Pinpoint the cell where the given text exists, returning its (X, Y) midpoint coordinate. 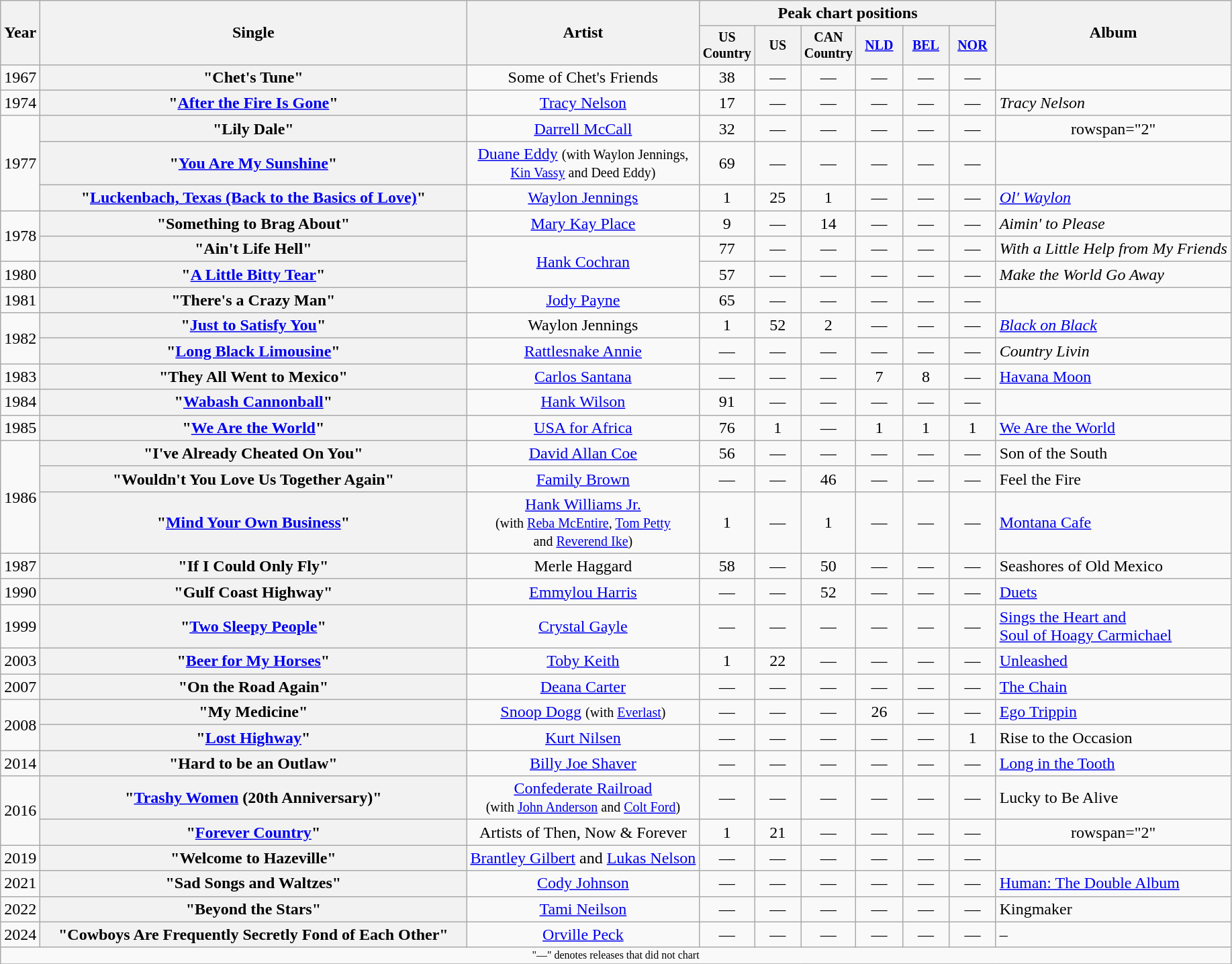
"Gulf Coast Highway" (254, 591)
Orville Peck (583, 934)
"You Are My Sunshine" (254, 162)
"Wabash Cannonball" (254, 402)
Single (254, 33)
2014 (20, 763)
2019 (20, 858)
"—" denotes releases that did not chart (616, 955)
57 (727, 275)
1981 (20, 300)
2021 (20, 883)
"Welcome to Hazeville" (254, 858)
"My Medicine" (254, 712)
Carlos Santana (583, 377)
"Forever Country" (254, 832)
– (1113, 934)
25 (777, 198)
US Country (727, 46)
Artist (583, 33)
"Cowboys Are Frequently Secretly Fond of Each Other" (254, 934)
2024 (20, 934)
1980 (20, 275)
2003 (20, 661)
14 (828, 224)
"Chet's Tune" (254, 77)
"They All Went to Mexico" (254, 377)
91 (727, 402)
Duets (1113, 591)
2007 (20, 687)
Lucky to Be Alive (1113, 798)
1999 (20, 626)
1987 (20, 566)
"We Are the World" (254, 428)
We Are the World (1113, 428)
Kurt Nilsen (583, 738)
US (777, 46)
Hank Wilson (583, 402)
21 (777, 832)
1984 (20, 402)
Aimin' to Please (1113, 224)
Peak chart positions (847, 13)
Mary Kay Place (583, 224)
Montana Cafe (1113, 522)
Long in the Tooth (1113, 763)
"Long Black Limousine" (254, 351)
17 (727, 103)
1986 (20, 497)
Human: The Double Album (1113, 883)
"Trashy Women (20th Anniversary)" (254, 798)
"Luckenbach, Texas (Back to the Basics of Love)" (254, 198)
69 (727, 162)
Rise to the Occasion (1113, 738)
"Mind Your Own Business" (254, 522)
Cody Johnson (583, 883)
"A Little Bitty Tear" (254, 275)
Rattlesnake Annie (583, 351)
Unleashed (1113, 661)
"Wouldn't You Love Us Together Again" (254, 479)
Deana Carter (583, 687)
65 (727, 300)
Duane Eddy (with Waylon Jennings, Kin Vassy and Deed Eddy) (583, 162)
"Something to Brag About" (254, 224)
22 (777, 661)
9 (727, 224)
"On the Road Again" (254, 687)
50 (828, 566)
Hank Williams Jr.(with Reba McEntire, Tom Pettyand Reverend Ike) (583, 522)
Confederate Railroad(with John Anderson and Colt Ford) (583, 798)
1967 (20, 77)
"Ain't Life Hell" (254, 249)
Year (20, 33)
NLD (880, 46)
Tami Neilson (583, 909)
Son of the South (1113, 453)
Seashores of Old Mexico (1113, 566)
Snoop Dogg (with Everlast) (583, 712)
"Sad Songs and Waltzes" (254, 883)
26 (880, 712)
Family Brown (583, 479)
"Lost Highway" (254, 738)
David Allan Coe (583, 453)
2 (828, 326)
Make the World Go Away (1113, 275)
"If I Could Only Fly" (254, 566)
1990 (20, 591)
Emmylou Harris (583, 591)
2022 (20, 909)
Darrell McCall (583, 128)
56 (727, 453)
1985 (20, 428)
USA for Africa (583, 428)
Ol' Waylon (1113, 198)
Some of Chet's Friends (583, 77)
Ego Trippin (1113, 712)
77 (727, 249)
"There's a Crazy Man" (254, 300)
46 (828, 479)
Crystal Gayle (583, 626)
Kingmaker (1113, 909)
"Beyond the Stars" (254, 909)
Sings the Heart andSoul of Hoagy Carmichael (1113, 626)
Feel the Fire (1113, 479)
1983 (20, 377)
1978 (20, 236)
"I've Already Cheated On You" (254, 453)
"Beer for My Horses" (254, 661)
Jody Payne (583, 300)
Brantley Gilbert and Lukas Nelson (583, 858)
Black on Black (1113, 326)
32 (727, 128)
The Chain (1113, 687)
Billy Joe Shaver (583, 763)
"After the Fire Is Gone" (254, 103)
1974 (20, 103)
7 (880, 377)
1977 (20, 162)
2016 (20, 811)
38 (727, 77)
BEL (925, 46)
"Just to Satisfy You" (254, 326)
Album (1113, 33)
Hank Cochran (583, 262)
Country Livin (1113, 351)
Merle Haggard (583, 566)
NOR (972, 46)
Toby Keith (583, 661)
"Hard to be an Outlaw" (254, 763)
"Lily Dale" (254, 128)
2008 (20, 725)
"Two Sleepy People" (254, 626)
58 (727, 566)
Havana Moon (1113, 377)
1982 (20, 338)
With a Little Help from My Friends (1113, 249)
76 (727, 428)
CAN Country (828, 46)
Artists of Then, Now & Forever (583, 832)
8 (925, 377)
